Locate the cell with the specified text and output its (X, Y) center coordinate. 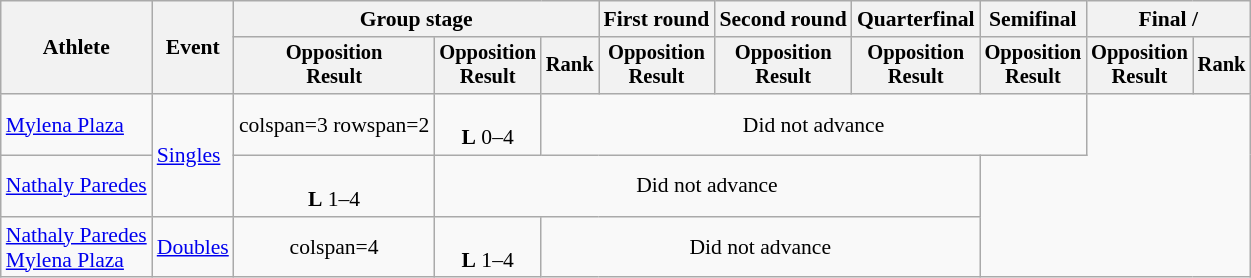
Singles (193, 155)
Mylena Plaza (76, 124)
Final / (1168, 19)
Second round (783, 19)
Doubles (193, 248)
Athlete (76, 48)
colspan=4 (334, 248)
Semifinal (1034, 19)
First round (657, 19)
colspan=3 rowspan=2 (334, 124)
L 0–4 (488, 124)
Event (193, 48)
Nathaly ParedesMylena Plaza (76, 248)
Quarterfinal (916, 19)
Nathaly Paredes (76, 186)
Group stage (416, 19)
